Return the (X, Y) coordinate for the center point of the cell that contains the specified text.  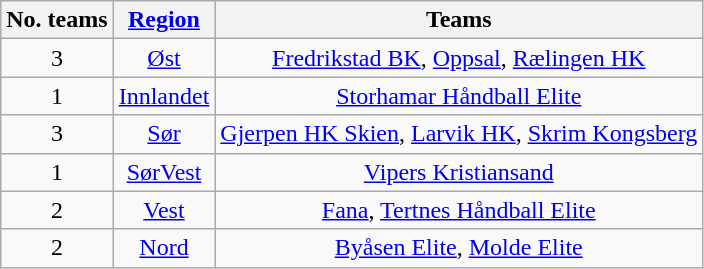
Fana, Tertnes Håndball Elite (459, 210)
Byåsen Elite, Molde Elite (459, 248)
Region (164, 20)
Øst (164, 58)
Teams (459, 20)
Storhamar Håndball Elite (459, 96)
Nord (164, 248)
SørVest (164, 172)
Vest (164, 210)
Innlandet (164, 96)
Sør (164, 134)
Vipers Kristiansand (459, 172)
Gjerpen HK Skien, Larvik HK, Skrim Kongsberg (459, 134)
Fredrikstad BK, Oppsal, Rælingen HK (459, 58)
No. teams (57, 20)
